For the text-containing cell, return its midpoint in [X, Y] coordinate format. 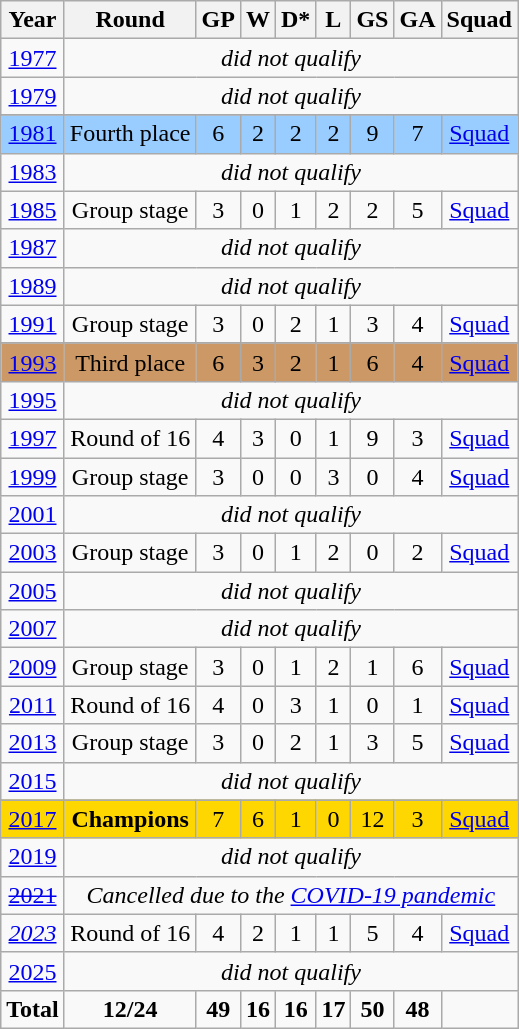
Third place [130, 362]
2021 [33, 895]
L [334, 20]
GS [372, 20]
D* [295, 20]
1993 [33, 362]
1999 [33, 477]
2009 [33, 667]
GA [418, 20]
17 [334, 1009]
2001 [33, 515]
1995 [33, 400]
1985 [33, 210]
49 [218, 1009]
2013 [33, 743]
1987 [33, 248]
1991 [33, 324]
Round [130, 20]
Year [33, 20]
1989 [33, 286]
1983 [33, 172]
48 [418, 1009]
2017 [33, 819]
2011 [33, 705]
Champions [130, 819]
Fourth place [130, 134]
2023 [33, 933]
1977 [33, 58]
W [258, 20]
2005 [33, 591]
12 [372, 819]
Cancelled due to the COVID-19 pandemic [290, 895]
2007 [33, 629]
50 [372, 1009]
1979 [33, 96]
1981 [33, 134]
2003 [33, 553]
12/24 [130, 1009]
2025 [33, 971]
2019 [33, 857]
GP [218, 20]
Total [33, 1009]
1997 [33, 438]
2015 [33, 781]
